From the cell containing the given text, extract its center point as (x, y) coordinate. 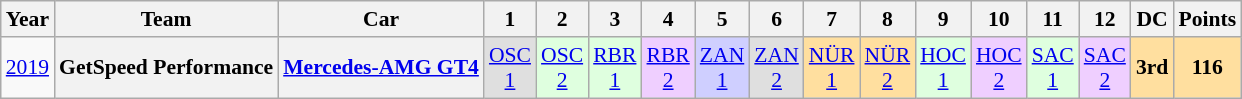
Points (1207, 19)
NÜR2 (888, 68)
HOC1 (943, 68)
OSC1 (510, 68)
SAC1 (1053, 68)
5 (722, 19)
SAC2 (1105, 68)
Team (166, 19)
2019 (28, 68)
GetSpeed Performance (166, 68)
6 (776, 19)
RBR1 (614, 68)
3 (614, 19)
DC (1152, 19)
7 (832, 19)
3rd (1152, 68)
ZAN1 (722, 68)
8 (888, 19)
1 (510, 19)
2 (562, 19)
116 (1207, 68)
11 (1053, 19)
Car (381, 19)
ZAN2 (776, 68)
9 (943, 19)
HOC2 (999, 68)
OSC2 (562, 68)
10 (999, 19)
4 (668, 19)
RBR2 (668, 68)
NÜR1 (832, 68)
Mercedes-AMG GT4 (381, 68)
12 (1105, 19)
Year (28, 19)
